Determine the [X, Y] coordinate at the center of the cell enclosing the given text.  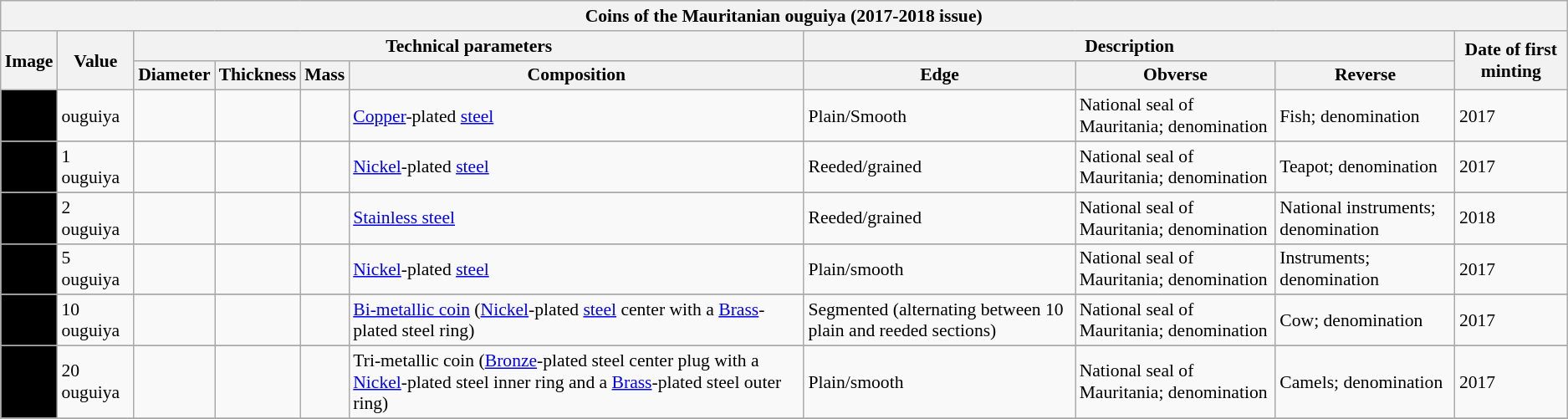
20 ouguiya [95, 383]
Instruments; denomination [1365, 269]
Fish; denomination [1365, 115]
Date of first minting [1511, 60]
1 ouguiya [95, 167]
Stainless steel [576, 217]
Copper-plated steel [576, 115]
2018 [1511, 217]
Thickness [258, 75]
5 ouguiya [95, 269]
Teapot; denomination [1365, 167]
Image [29, 60]
Segmented (alternating between 10 plain and reeded sections) [939, 321]
Cow; denomination [1365, 321]
Plain/Smooth [939, 115]
Diameter [174, 75]
Tri-metallic coin (Bronze-plated steel center plug with a Nickel-plated steel inner ring and a Brass-plated steel outer ring) [576, 383]
2 ouguiya [95, 217]
Value [95, 60]
Obverse [1176, 75]
Coins of the Mauritanian ouguiya (2017-2018 issue) [784, 16]
Composition [576, 75]
10 ouguiya [95, 321]
Camels; denomination [1365, 383]
Bi-metallic coin (Nickel-plated steel center with a Brass-plated steel ring) [576, 321]
ouguiya [95, 115]
National instruments; denomination [1365, 217]
Mass [324, 75]
Description [1129, 46]
Edge [939, 75]
Technical parameters [468, 46]
Reverse [1365, 75]
